Detect which cell encompasses the target text, then output its [X, Y] center coordinate. 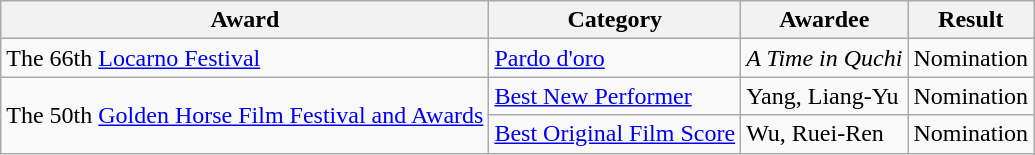
Wu, Ruei-Ren [824, 134]
Result [971, 20]
Awardee [824, 20]
Award [245, 20]
Best New Performer [615, 96]
Pardo d'oro [615, 58]
The 66th Locarno Festival [245, 58]
The 50th Golden Horse Film Festival and Awards [245, 115]
Yang, Liang-Yu [824, 96]
Category [615, 20]
A Time in Quchi [824, 58]
Best Original Film Score [615, 134]
